Pinpoint the cell where the given text exists, returning its [x, y] midpoint coordinate. 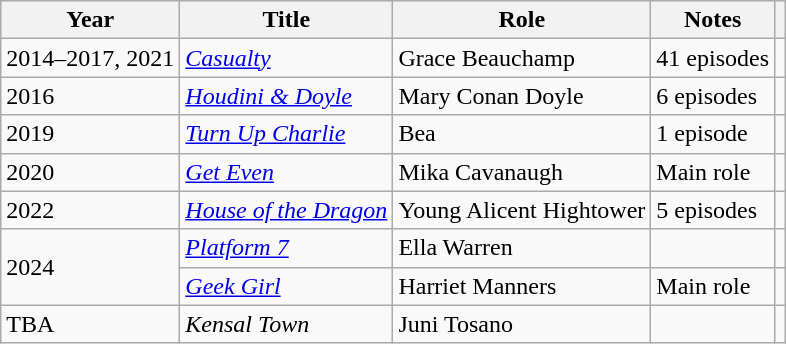
Get Even [286, 172]
6 episodes [713, 96]
Geek Girl [286, 286]
Young Alicent Hightower [522, 210]
2016 [90, 96]
Role [522, 20]
Bea [522, 134]
Grace Beauchamp [522, 58]
2022 [90, 210]
1 episode [713, 134]
Year [90, 20]
Houdini & Doyle [286, 96]
5 episodes [713, 210]
Harriet Manners [522, 286]
Notes [713, 20]
Mary Conan Doyle [522, 96]
41 episodes [713, 58]
TBA [90, 324]
Ella Warren [522, 248]
2020 [90, 172]
House of the Dragon [286, 210]
2019 [90, 134]
Casualty [286, 58]
Juni Tosano [522, 324]
Title [286, 20]
Kensal Town [286, 324]
Platform 7 [286, 248]
2024 [90, 267]
2014–2017, 2021 [90, 58]
Mika Cavanaugh [522, 172]
Turn Up Charlie [286, 134]
